From the cell containing the given text, extract its center point as (x, y) coordinate. 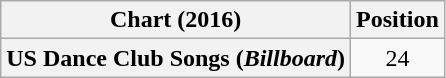
Position (398, 20)
Chart (2016) (176, 20)
24 (398, 58)
US Dance Club Songs (Billboard) (176, 58)
